Pinpoint the cell where the given text exists, returning its (X, Y) midpoint coordinate. 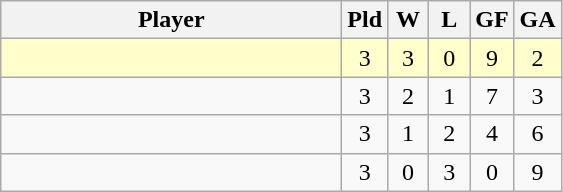
4 (492, 134)
7 (492, 96)
GA (538, 20)
L (450, 20)
Pld (365, 20)
GF (492, 20)
Player (172, 20)
6 (538, 134)
W (408, 20)
